Determine the [X, Y] coordinate at the center of the cell enclosing the given text.  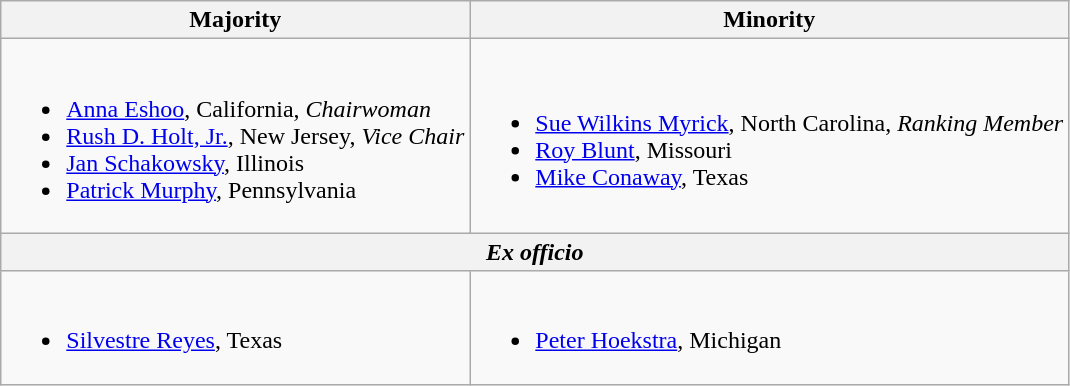
Anna Eshoo, California, ChairwomanRush D. Holt, Jr., New Jersey, Vice ChairJan Schakowsky, IllinoisPatrick Murphy, Pennsylvania [236, 136]
Silvestre Reyes, Texas [236, 328]
Peter Hoekstra, Michigan [770, 328]
Sue Wilkins Myrick, North Carolina, Ranking MemberRoy Blunt, MissouriMike Conaway, Texas [770, 136]
Ex officio [535, 252]
Majority [236, 20]
Minority [770, 20]
